From the cell containing the given text, extract its center point as (x, y) coordinate. 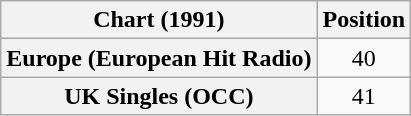
UK Singles (OCC) (159, 96)
Position (364, 20)
Europe (European Hit Radio) (159, 58)
40 (364, 58)
41 (364, 96)
Chart (1991) (159, 20)
